Provide the (x, y) coordinate of the cell's center where the given text is located.  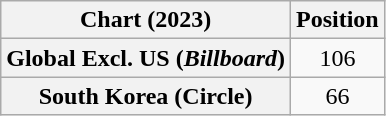
Chart (2023) (146, 20)
Global Excl. US (Billboard) (146, 58)
South Korea (Circle) (146, 96)
106 (338, 58)
66 (338, 96)
Position (338, 20)
